Capture the cell that displays the provided text and extract its [x, y] central coordinate. 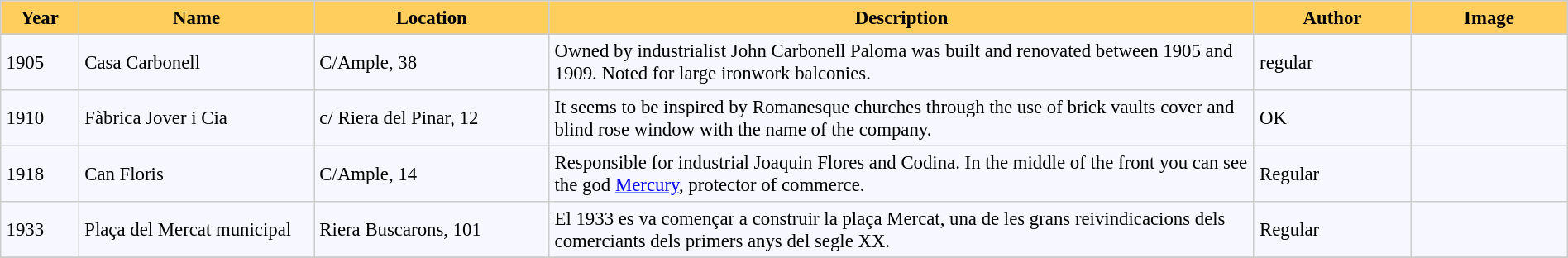
1905 [40, 62]
C/Ample, 14 [432, 174]
Owned by industrialist John Carbonell Paloma was built and renovated between 1905 and 1909. Noted for large ironwork balconies. [901, 62]
c/ Riera del Pinar, 12 [432, 118]
It seems to be inspired by Romanesque churches through the use of brick vaults cover and blind rose window with the name of the company. [901, 118]
Can Floris [196, 174]
Author [1331, 17]
C/Ample, 38 [432, 62]
Description [901, 17]
1918 [40, 174]
Image [1489, 17]
Name [196, 17]
Location [432, 17]
OK [1331, 118]
1933 [40, 230]
1910 [40, 118]
regular [1331, 62]
El 1933 es va començar a construir la plaça Mercat, una de les grans reivindicacions dels comerciants dels primers anys del segle XX. [901, 230]
Fàbrica Jover i Cia [196, 118]
Riera Buscarons, 101 [432, 230]
Year [40, 17]
Responsible for industrial Joaquin Flores and Codina. In the middle of the front you can see the god Mercury, protector of commerce. [901, 174]
Plaça del Mercat municipal [196, 230]
Casa Carbonell [196, 62]
